From the cell containing the given text, extract its center point as [X, Y] coordinate. 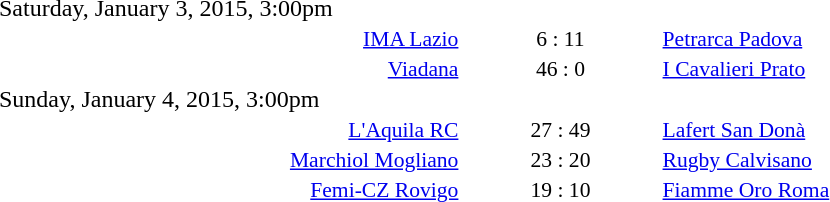
27 : 49 [560, 130]
23 : 20 [560, 160]
6 : 11 [560, 38]
46 : 0 [560, 68]
